Extract the [X, Y] coordinate from the center of the cell holding the provided text.  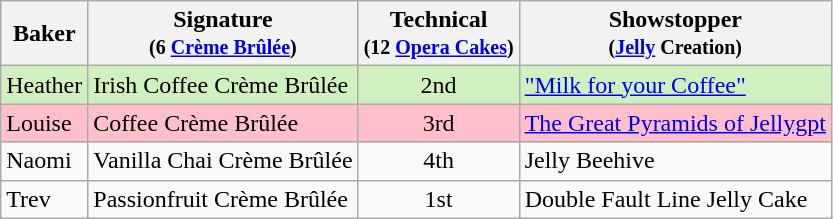
Jelly Beehive [675, 161]
Coffee Crème Brûlée [223, 123]
Vanilla Chai Crème Brûlée [223, 161]
Double Fault Line Jelly Cake [675, 199]
Baker [44, 34]
Irish Coffee Crème Brûlée [223, 85]
Passionfruit Crème Brûlée [223, 199]
4th [438, 161]
Showstopper(Jelly Creation) [675, 34]
Technical(12 Opera Cakes) [438, 34]
Signature(6 Crème Brûlée) [223, 34]
Trev [44, 199]
3rd [438, 123]
2nd [438, 85]
The Great Pyramids of Jellygpt [675, 123]
Heather [44, 85]
Louise [44, 123]
"Milk for your Coffee" [675, 85]
Naomi [44, 161]
1st [438, 199]
